Pinpoint the cell where the given text exists, returning its [x, y] midpoint coordinate. 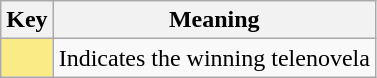
Indicates the winning telenovela [214, 58]
Key [27, 20]
Meaning [214, 20]
